Pinpoint the cell where the given text exists, returning its [X, Y] midpoint coordinate. 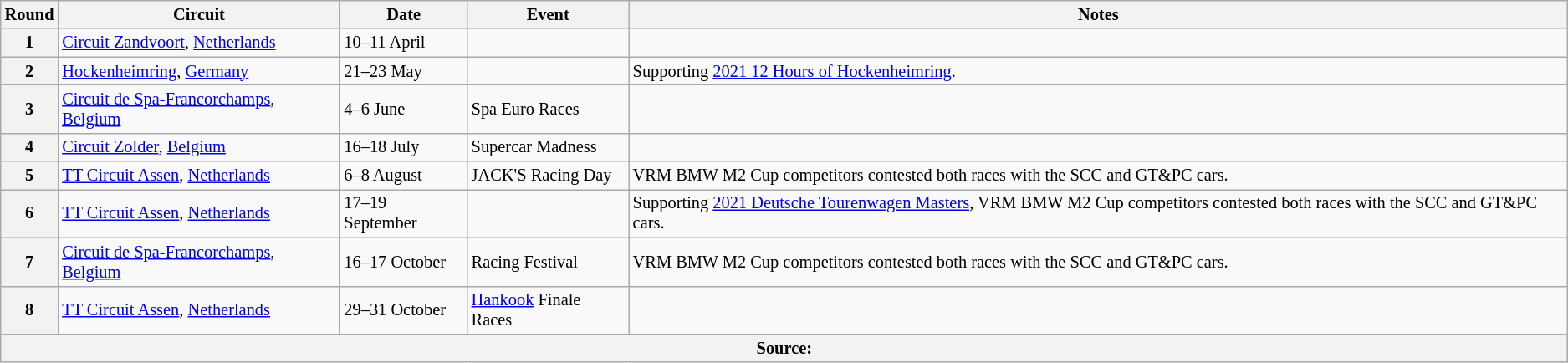
17–19 September [403, 213]
Racing Festival [549, 262]
16–17 October [403, 262]
7 [30, 262]
4–6 June [403, 109]
1 [30, 43]
Round [30, 14]
Event [549, 14]
3 [30, 109]
10–11 April [403, 43]
6 [30, 213]
Supporting 2021 Deutsche Tourenwagen Masters, VRM BMW M2 Cup competitors contested both races with the SCC and GT&PC cars. [1099, 213]
16–18 July [403, 147]
4 [30, 147]
JACK'S Racing Day [549, 176]
Circuit Zolder, Belgium [199, 147]
Date [403, 14]
6–8 August [403, 176]
Circuit [199, 14]
Supercar Madness [549, 147]
8 [30, 310]
Notes [1099, 14]
Hankook Finale Races [549, 310]
Hockenheimring, Germany [199, 71]
29–31 October [403, 310]
21–23 May [403, 71]
Spa Euro Races [549, 109]
2 [30, 71]
Circuit Zandvoort, Netherlands [199, 43]
Supporting 2021 12 Hours of Hockenheimring. [1099, 71]
5 [30, 176]
Source: [784, 348]
